Locate the cell with the specified text and output its (X, Y) center coordinate. 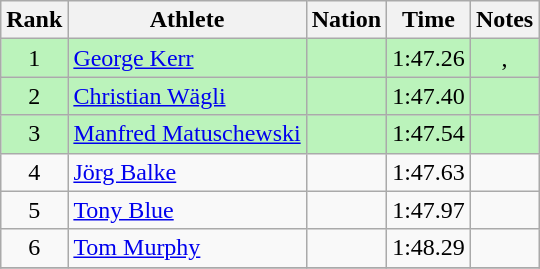
3 (34, 134)
Tony Blue (187, 210)
1:47.97 (429, 210)
Notes (504, 20)
Athlete (187, 20)
1:47.40 (429, 96)
, (504, 58)
1:47.63 (429, 172)
Manfred Matuschewski (187, 134)
1:48.29 (429, 248)
Time (429, 20)
George Kerr (187, 58)
Rank (34, 20)
1 (34, 58)
4 (34, 172)
Jörg Balke (187, 172)
1:47.54 (429, 134)
1:47.26 (429, 58)
2 (34, 96)
5 (34, 210)
Christian Wägli (187, 96)
6 (34, 248)
Tom Murphy (187, 248)
Nation (346, 20)
